Return [X, Y] of the center of cell containing provided text 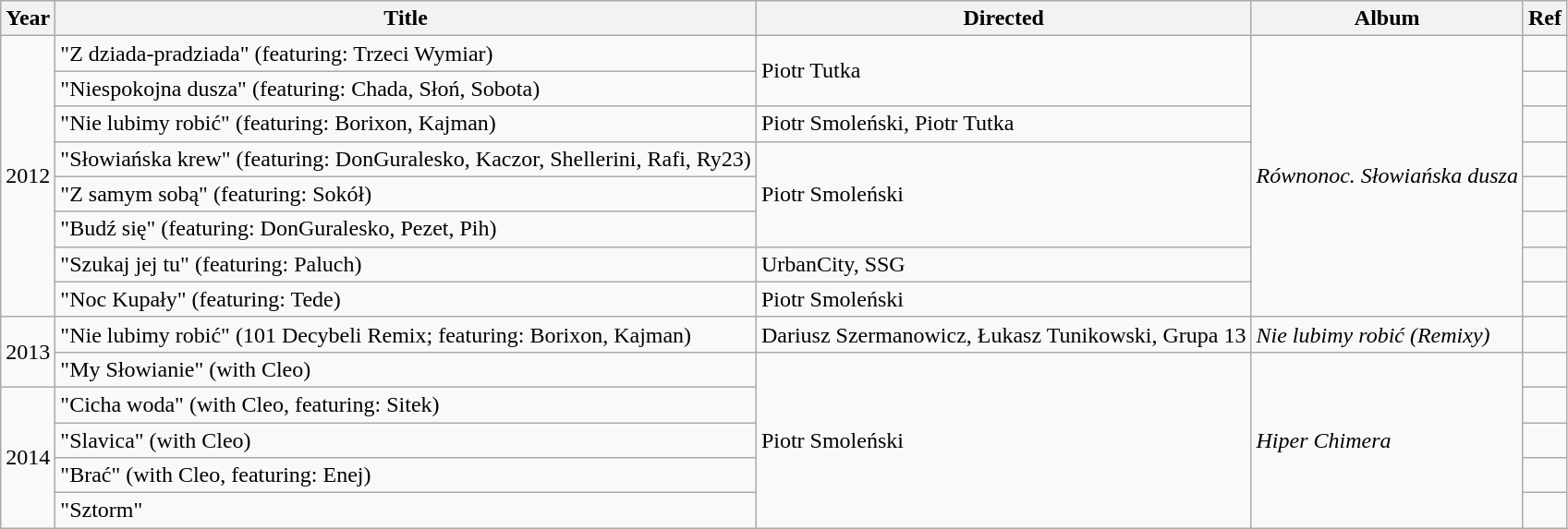
"Szukaj jej tu" (featuring: Paluch) [407, 264]
Piotr Smoleński, Piotr Tutka [1003, 124]
"Z dziada-pradziada" (featuring: Trzeci Wymiar) [407, 54]
"Slavica" (with Cleo) [407, 440]
"Z samym sobą" (featuring: Sokół) [407, 194]
"Noc Kupały" (featuring: Tede) [407, 299]
"Nie lubimy robić" (featuring: Borixon, Kajman) [407, 124]
Ref [1545, 18]
Title [407, 18]
2014 [28, 457]
Directed [1003, 18]
"Słowiańska krew" (featuring: DonGuralesko, Kaczor, Shellerini, Rafi, Ry23) [407, 159]
Piotr Tutka [1003, 71]
"Brać" (with Cleo, featuring: Enej) [407, 475]
2013 [28, 352]
"Sztorm" [407, 511]
UrbanCity, SSG [1003, 264]
Year [28, 18]
Hiper Chimera [1387, 439]
"Budź się" (featuring: DonGuralesko, Pezet, Pih) [407, 229]
Dariusz Szermanowicz, Łukasz Tunikowski, Grupa 13 [1003, 334]
"Cicha woda" (with Cleo, featuring: Sitek) [407, 404]
"My Słowianie" (with Cleo) [407, 369]
Równonoc. Słowiańska dusza [1387, 176]
"Niespokojna dusza" (featuring: Chada, Słoń, Sobota) [407, 89]
Nie lubimy robić (Remixy) [1387, 334]
Album [1387, 18]
2012 [28, 176]
"Nie lubimy robić" (101 Decybeli Remix; featuring: Borixon, Kajman) [407, 334]
